For the text-containing cell, return its midpoint in (X, Y) coordinate format. 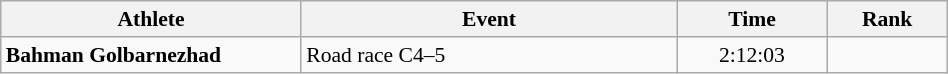
Road race C4–5 (489, 55)
Rank (887, 19)
Bahman Golbarnezhad (151, 55)
Time (752, 19)
Event (489, 19)
2:12:03 (752, 55)
Athlete (151, 19)
